Locate the cell with the specified text and output its [X, Y] center coordinate. 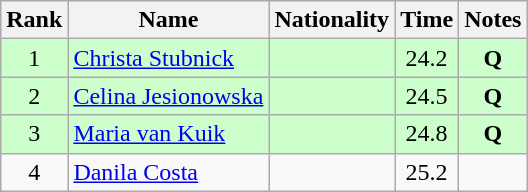
3 [34, 134]
Maria van Kuik [168, 134]
2 [34, 96]
25.2 [427, 172]
Name [168, 20]
4 [34, 172]
Time [427, 20]
Notes [493, 20]
Nationality [332, 20]
Rank [34, 20]
Danila Costa [168, 172]
Christa Stubnick [168, 58]
24.8 [427, 134]
1 [34, 58]
Celina Jesionowska [168, 96]
24.5 [427, 96]
24.2 [427, 58]
